For the text-containing cell, return its midpoint in (X, Y) coordinate format. 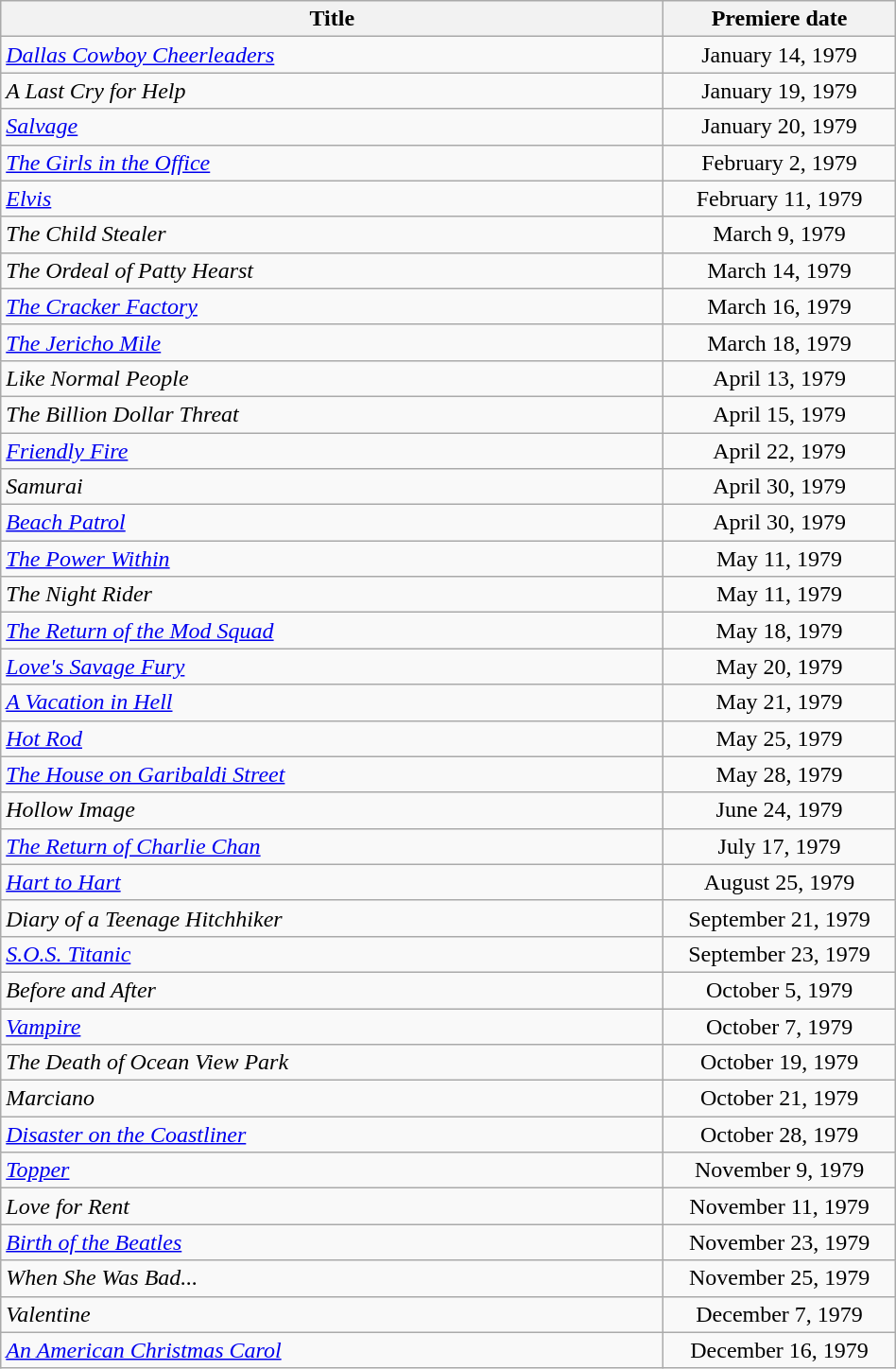
November 9, 1979 (779, 1170)
When She Was Bad... (333, 1278)
February 2, 1979 (779, 163)
March 16, 1979 (779, 306)
Dallas Cowboy Cheerleaders (333, 55)
October 28, 1979 (779, 1135)
Valentine (333, 1314)
The Power Within (333, 559)
October 21, 1979 (779, 1099)
An American Christmas Carol (333, 1350)
November 23, 1979 (779, 1242)
November 25, 1979 (779, 1278)
January 14, 1979 (779, 55)
Title (333, 19)
March 18, 1979 (779, 342)
July 17, 1979 (779, 846)
April 13, 1979 (779, 378)
The Ordeal of Patty Hearst (333, 270)
January 20, 1979 (779, 127)
January 19, 1979 (779, 91)
The Death of Ocean View Park (333, 1063)
Samurai (333, 487)
October 19, 1979 (779, 1063)
June 24, 1979 (779, 810)
The Night Rider (333, 595)
The Jericho Mile (333, 342)
Love's Savage Fury (333, 667)
The Return of the Mod Squad (333, 631)
S.O.S. Titanic (333, 954)
October 7, 1979 (779, 1026)
March 14, 1979 (779, 270)
Premiere date (779, 19)
October 5, 1979 (779, 990)
Diary of a Teenage Hitchhiker (333, 918)
May 18, 1979 (779, 631)
The Cracker Factory (333, 306)
A Vacation in Hell (333, 702)
The Girls in the Office (333, 163)
December 16, 1979 (779, 1350)
Hot Rod (333, 738)
The Child Stealer (333, 234)
March 9, 1979 (779, 234)
Elvis (333, 199)
August 25, 1979 (779, 882)
May 20, 1979 (779, 667)
Marciano (333, 1099)
May 28, 1979 (779, 774)
Vampire (333, 1026)
December 7, 1979 (779, 1314)
A Last Cry for Help (333, 91)
February 11, 1979 (779, 199)
Beach Patrol (333, 523)
The House on Garibaldi Street (333, 774)
Like Normal People (333, 378)
September 23, 1979 (779, 954)
Disaster on the Coastliner (333, 1135)
April 22, 1979 (779, 451)
Before and After (333, 990)
Salvage (333, 127)
May 25, 1979 (779, 738)
September 21, 1979 (779, 918)
November 11, 1979 (779, 1206)
The Billion Dollar Threat (333, 414)
The Return of Charlie Chan (333, 846)
May 21, 1979 (779, 702)
Topper (333, 1170)
Hollow Image (333, 810)
Friendly Fire (333, 451)
Hart to Hart (333, 882)
April 15, 1979 (779, 414)
Love for Rent (333, 1206)
Birth of the Beatles (333, 1242)
